Scan for the cell matching the given text and deliver its [X, Y] coordinate at center. 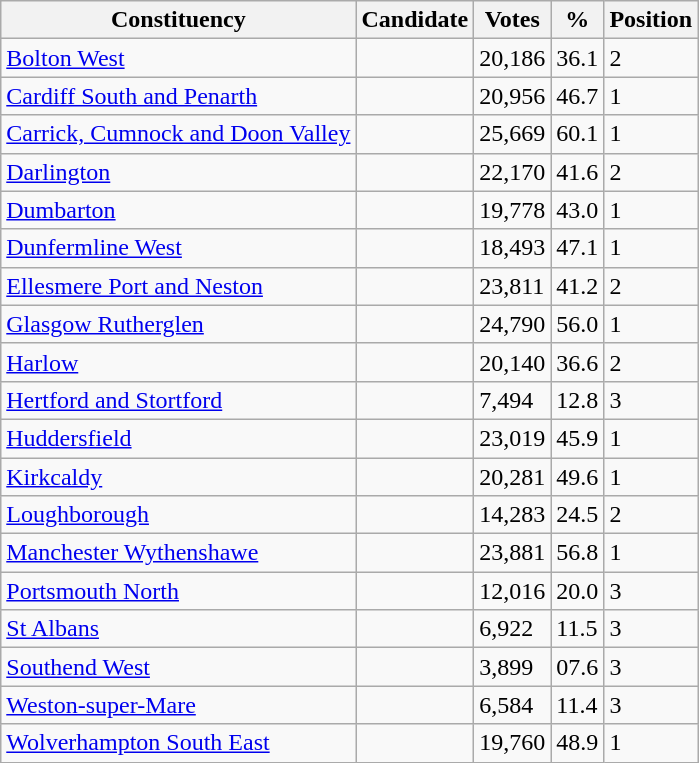
14,283 [512, 515]
19,778 [512, 210]
6,584 [512, 705]
Wolverhampton South East [178, 743]
45.9 [578, 438]
48.9 [578, 743]
60.1 [578, 134]
Portsmouth North [178, 591]
Constituency [178, 20]
20,140 [512, 362]
24,790 [512, 324]
56.0 [578, 324]
20,281 [512, 477]
36.1 [578, 58]
Hertford and Stortford [178, 400]
22,170 [512, 172]
Position [651, 20]
St Albans [178, 629]
47.1 [578, 248]
Kirkcaldy [178, 477]
20.0 [578, 591]
3,899 [512, 667]
46.7 [578, 96]
6,922 [512, 629]
11.4 [578, 705]
19,760 [512, 743]
41.2 [578, 286]
20,186 [512, 58]
Candidate [415, 20]
% [578, 20]
Manchester Wythenshawe [178, 553]
11.5 [578, 629]
49.6 [578, 477]
43.0 [578, 210]
18,493 [512, 248]
23,019 [512, 438]
Glasgow Rutherglen [178, 324]
12.8 [578, 400]
23,811 [512, 286]
Southend West [178, 667]
23,881 [512, 553]
07.6 [578, 667]
12,016 [512, 591]
Huddersfield [178, 438]
Darlington [178, 172]
25,669 [512, 134]
Dunfermline West [178, 248]
Votes [512, 20]
Cardiff South and Penarth [178, 96]
20,956 [512, 96]
7,494 [512, 400]
36.6 [578, 362]
Loughborough [178, 515]
Ellesmere Port and Neston [178, 286]
Bolton West [178, 58]
41.6 [578, 172]
Harlow [178, 362]
Dumbarton [178, 210]
24.5 [578, 515]
56.8 [578, 553]
Weston-super-Mare [178, 705]
Carrick, Cumnock and Doon Valley [178, 134]
